Search for the cell housing the specified text and yield its [x, y] center coordinate. 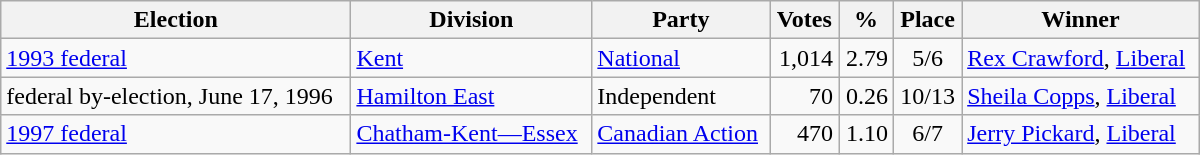
Division [472, 20]
1,014 [804, 58]
2.79 [866, 58]
470 [804, 134]
5/6 [928, 58]
% [866, 20]
1993 federal [176, 58]
10/13 [928, 96]
Canadian Action [681, 134]
Winner [1081, 20]
Kent [472, 58]
Independent [681, 96]
Jerry Pickard, Liberal [1081, 134]
Rex Crawford, Liberal [1081, 58]
Votes [804, 20]
Sheila Copps, Liberal [1081, 96]
0.26 [866, 96]
Party [681, 20]
70 [804, 96]
Chatham-Kent—Essex [472, 134]
Place [928, 20]
Election [176, 20]
1997 federal [176, 134]
National [681, 58]
federal by-election, June 17, 1996 [176, 96]
1.10 [866, 134]
6/7 [928, 134]
Hamilton East [472, 96]
